Provide the (X, Y) coordinate of the cell's center where the given text is located.  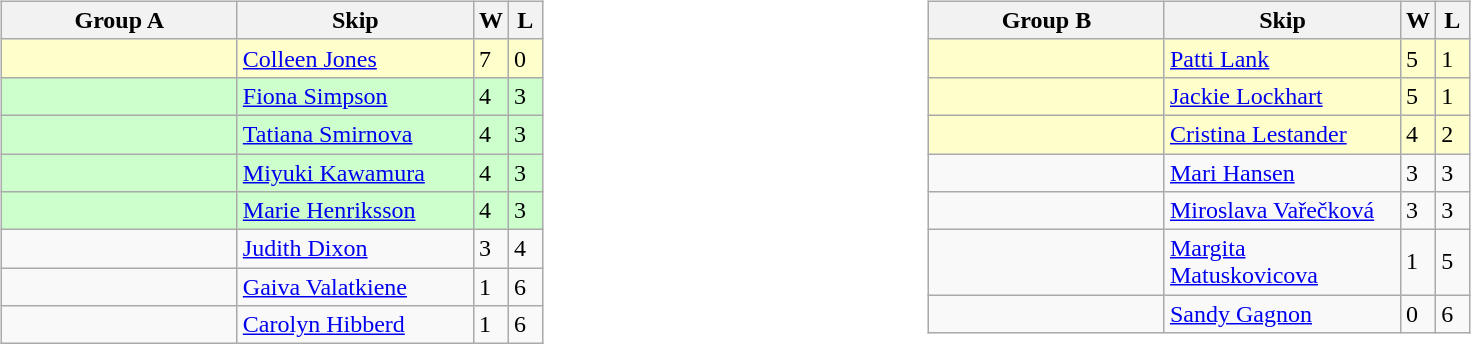
Judith Dixon (355, 249)
Fiona Simpson (355, 96)
Margita Matuskovicova (1282, 262)
Group B (1046, 20)
Tatiana Smirnova (355, 134)
Group A (119, 20)
Sandy Gagnon (1282, 314)
Cristina Lestander (1282, 134)
Marie Henriksson (355, 211)
Patti Lank (1282, 58)
Gaiva Valatkiene (355, 287)
Colleen Jones (355, 58)
7 (490, 58)
Miroslava Vařečková (1282, 211)
Mari Hansen (1282, 173)
2 (1453, 134)
Carolyn Hibberd (355, 325)
Miyuki Kawamura (355, 173)
Jackie Lockhart (1282, 96)
